Return the [X, Y] coordinate for the center point of the cell that contains the specified text.  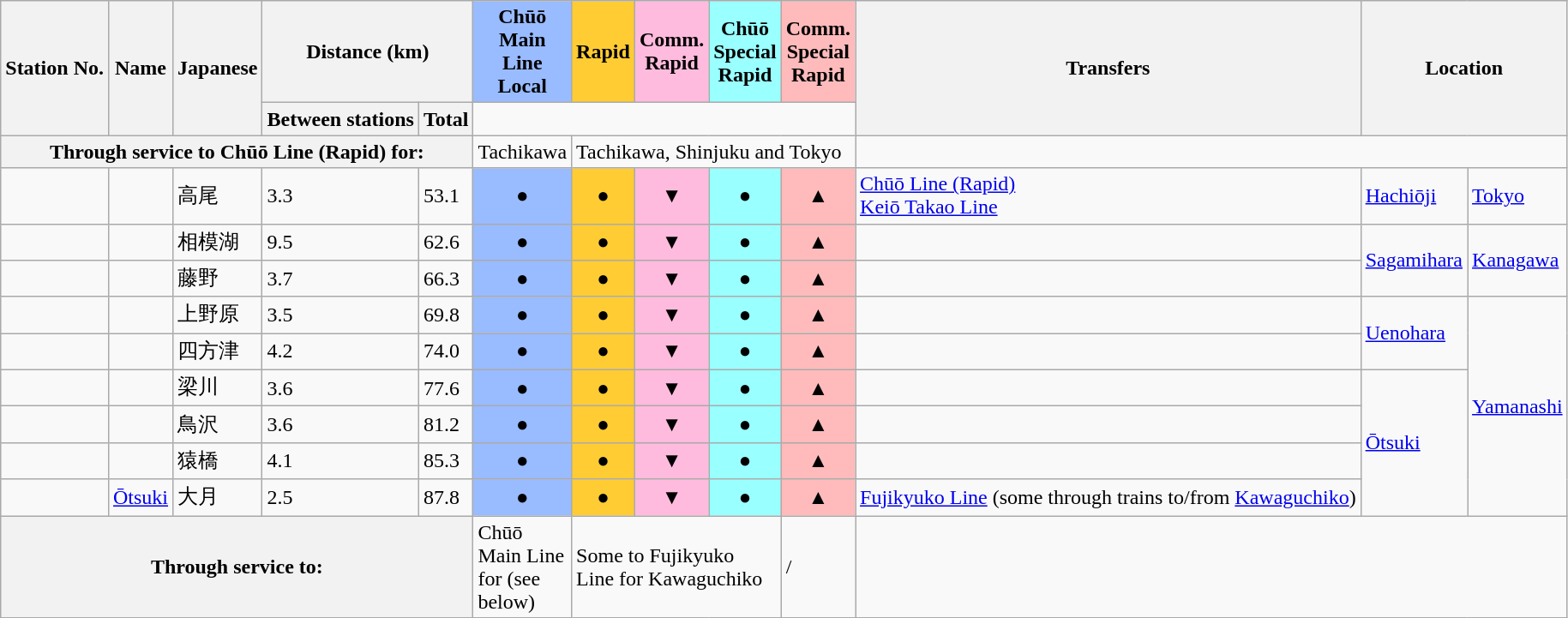
Rapid [604, 51]
梁川 [218, 387]
69.8 [446, 315]
Between stations [340, 119]
3.7 [340, 279]
Chūō Main Line Local [523, 51]
Fujikyuko Line (some through trains to/from Kawaguchiko) [1108, 497]
Uenohara [1414, 333]
Some to Fujikyuko Line for Kawaguchiko [677, 567]
Japanese [218, 69]
猿橋 [218, 461]
62.6 [446, 242]
Distance (km) [368, 51]
Transfers [1108, 69]
Sagamihara [1414, 261]
Comm.SpecialRapid [818, 51]
Total [446, 119]
/ [818, 567]
Location [1464, 69]
53.1 [446, 195]
鳥沢 [218, 425]
4.2 [340, 351]
Station No. [55, 69]
Through service to: [237, 567]
81.2 [446, 425]
Chūō Main Line for (see below) [523, 567]
3.3 [340, 195]
Tachikawa, Shinjuku and Tokyo [713, 152]
相模湖 [218, 242]
高尾 [218, 195]
Comm.Rapid [671, 51]
9.5 [340, 242]
Hachiōji [1414, 195]
大月 [218, 497]
3.5 [340, 315]
上野原 [218, 315]
Tachikawa [523, 152]
藤野 [218, 279]
74.0 [446, 351]
77.6 [446, 387]
Name [141, 69]
4.1 [340, 461]
四方津 [218, 351]
85.3 [446, 461]
Chūō Line (Rapid)Keiō Takao Line [1108, 195]
Kanagawa [1517, 261]
Chūō SpecialRapid [745, 51]
Through service to Chūō Line (Rapid) for: [237, 152]
Tokyo [1517, 195]
Yamanashi [1517, 406]
2.5 [340, 497]
66.3 [446, 279]
87.8 [446, 497]
